Extract the [X, Y] coordinate from the center of the cell holding the provided text.  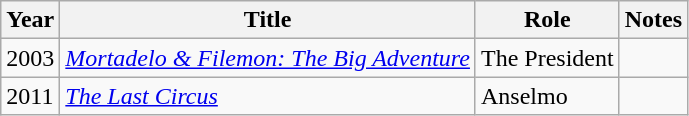
2003 [30, 58]
Role [547, 20]
The Last Circus [268, 96]
Year [30, 20]
2011 [30, 96]
Mortadelo & Filemon: The Big Adventure [268, 58]
Title [268, 20]
Anselmo [547, 96]
Notes [653, 20]
The President [547, 58]
